Detect which cell encompasses the target text, then output its (X, Y) center coordinate. 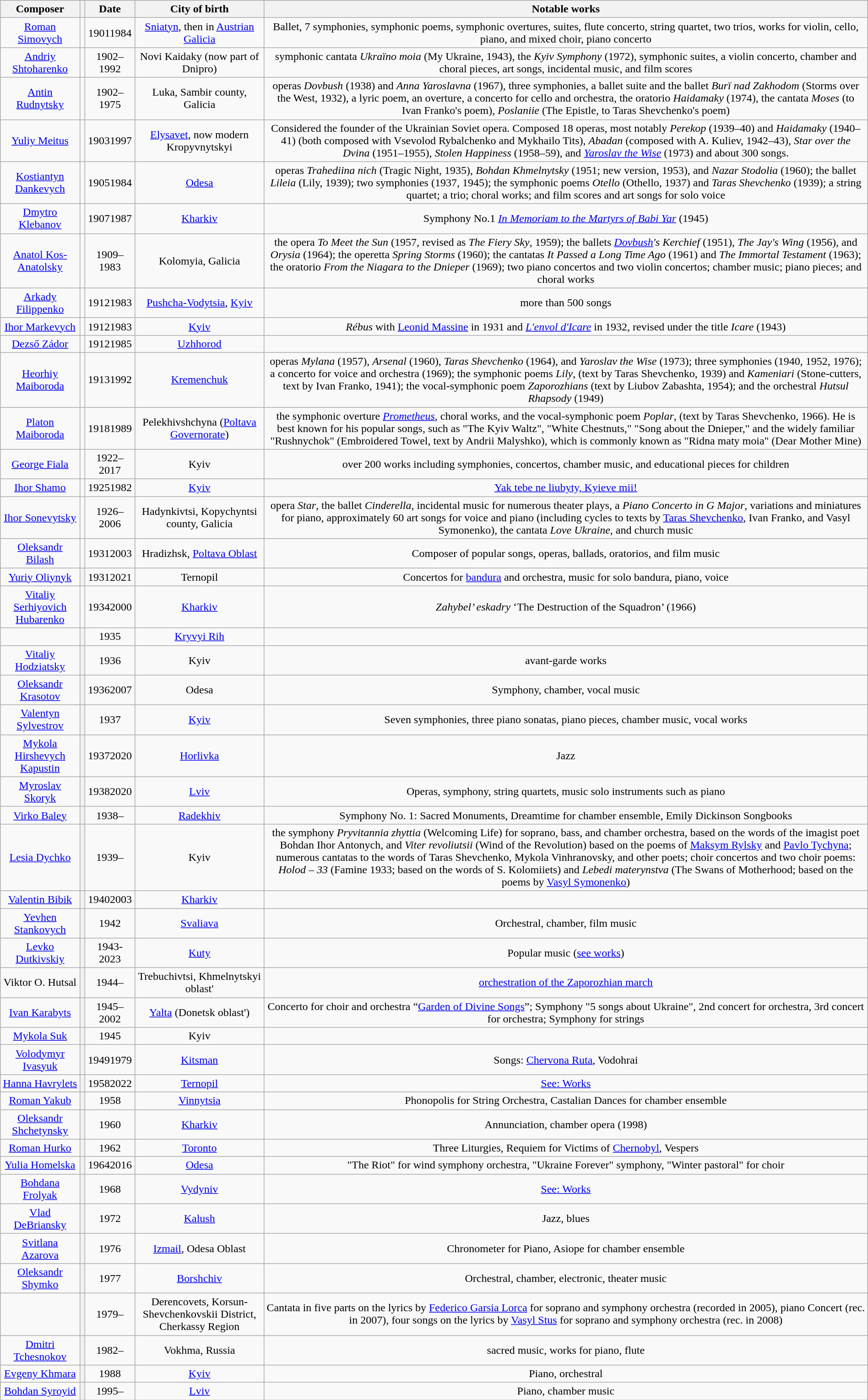
Vlad DeBriansky (40, 1218)
Myroslav Skoryk (40, 792)
Popular music (see works) (566, 953)
19131992 (110, 380)
Hanna Havrylets (40, 1083)
1958 (110, 1101)
Jazz, blues (566, 1218)
Pelekhivshchyna (Poltava Governorate) (200, 428)
Concertos for bandura and orchestra, music for solo bandura, piano, voice (566, 577)
over 200 works including symphonies, concertos, chamber music, and educational pieces for children (566, 464)
19582022 (110, 1083)
Mykola Hirshevych Kapustin (40, 756)
Vitaliy Hodziatsky (40, 660)
Valentyn Sylvestrov (40, 719)
Roman Hurko (40, 1148)
Volodymyr Ivasyuk (40, 1060)
Ihor Markevych (40, 326)
1979– (110, 1314)
avant-garde works (566, 660)
Heorhiy Maiboroda (40, 380)
Viktor O. Hutsal (40, 983)
19251982 (110, 488)
Kalush (200, 1218)
Evgeny Khmara (40, 1374)
Kitsman (200, 1060)
19312021 (110, 577)
Antin Rudnytsky (40, 98)
Yak tebe ne liubyty, Kyieve mii! (566, 488)
1962 (110, 1148)
Izmail, Odesa Oblast (200, 1249)
Dezső Zádor (40, 344)
Anatol Kos-Anatolsky (40, 261)
Vokhma, Russia (200, 1350)
Piano, orchestral (566, 1374)
1938– (110, 815)
Chronometer for Piano, Asiope for chamber ensemble (566, 1249)
Three Liturgies, Requiem for Victims of Chernobyl, Vespers (566, 1148)
1942 (110, 923)
Composer (40, 9)
more than 500 songs (566, 303)
Symphony No. 1: Sacred Monuments, Dreamtime for chamber ensemble, Emily Dickinson Songbooks (566, 815)
Bohdan Syroyid (40, 1391)
Horlivka (200, 756)
1902–1992 (110, 62)
Oleksandr Bilash (40, 554)
19642016 (110, 1165)
1968 (110, 1189)
"The Riot" for wind symphony orchestra, "Ukraine Forever" symphony, "Winter pastoral" for choir (566, 1165)
19372020 (110, 756)
19342000 (110, 607)
Ihor Shamo (40, 488)
Kuty (200, 953)
1972 (110, 1218)
Roman Simovych (40, 33)
Radekhiv (200, 815)
19491979 (110, 1060)
Notable works (566, 9)
Toronto (200, 1148)
1977 (110, 1278)
Orchestral, chamber, film music (566, 923)
Trebuchivtsi, Khmelnytskyi oblast' (200, 983)
sacred music, works for piano, flute (566, 1350)
Hradizhsk, Poltava Oblast (200, 554)
Jazz (566, 756)
Date (110, 9)
City of birth (200, 9)
Piano, chamber music (566, 1391)
1936 (110, 660)
Derencovets, Korsun-Shevchenkovskii District, Cherkassy Region (200, 1314)
Virko Baley (40, 815)
Yulia Homelska (40, 1165)
Valentin Bibik (40, 899)
Rébus with Leonid Massine in 1931 and L'envol d'Icare in 1932, revised under the title Icare (1943) (566, 326)
19382020 (110, 792)
Oleksandr Krasotov (40, 690)
Composer of popular songs, operas, ballads, oratorios, and film music (566, 554)
19051984 (110, 183)
Vitaliy Serhiyovich Hubarenko (40, 607)
Yalta (Donetsk oblast') (200, 1012)
1909–1983 (110, 261)
1960 (110, 1124)
Lesia Dychko (40, 857)
Phonopolis for String Orchestra, Castalian Dances for chamber ensemble (566, 1101)
orchestration of the Zaporozhian march (566, 983)
Songs: Chervona Ruta, Vodohrai (566, 1060)
Orchestral, chamber, electronic, theater music (566, 1278)
Sniatyn, then in Austrian Galicia (200, 33)
19181989 (110, 428)
Yuriy Oliynyk (40, 577)
Roman Yakub (40, 1101)
Arkady Filippenko (40, 303)
19031997 (110, 141)
Dmitri Tchesnokov (40, 1350)
Oleksandr Shymko (40, 1278)
Annunciation, chamber opera (1998) (566, 1124)
19121985 (110, 344)
1943-2023 (110, 953)
Yevhen Stankovych (40, 923)
19312003 (110, 554)
Seven symphonies, three piano sonatas, piano pieces, chamber music, vocal works (566, 719)
Mykola Suk (40, 1036)
Ihor Sonevytsky (40, 518)
1988 (110, 1374)
Borshchiv (200, 1278)
19071987 (110, 219)
1926–2006 (110, 518)
1945 (110, 1036)
Novi Kaidaky (now part of Dnipro) (200, 62)
Kolomyia, Galicia (200, 261)
Dmytro Klebanov (40, 219)
1922–2017 (110, 464)
Elysavet, now modern Kropyvnytskyi (200, 141)
Bohdana Frolyak (40, 1189)
Symphony No.1 In Memoriam to the Martyrs of Babi Yar (1945) (566, 219)
1902–1975 (110, 98)
Symphony, chamber, vocal music (566, 690)
Vinnytsia (200, 1101)
Kryvyi Rih (200, 637)
Levko Dutkivskiy (40, 953)
1944– (110, 983)
Andriy Shtoharenko (40, 62)
Kostiantyn Dankevych (40, 183)
Pushcha-Vodytsia, Kyiv (200, 303)
Svaliava (200, 923)
Luka, Sambir county, Galicia (200, 98)
Yuliy Meitus (40, 141)
19011984 (110, 33)
Svitlana Azarova (40, 1249)
Hadynkivtsi, Kopychyntsi county, Galicia (200, 518)
Ivan Karabyts (40, 1012)
1982– (110, 1350)
George Fiala (40, 464)
1937 (110, 719)
Vydyniv (200, 1189)
19362007 (110, 690)
Kremenchuk (200, 380)
Zahybel’ eskadry ‘The Destruction of the Squadron’ (1966) (566, 607)
1976 (110, 1249)
1939– (110, 857)
Platon Maiboroda (40, 428)
Oleksandr Shchetynsky (40, 1124)
1995– (110, 1391)
Operas, symphony, string quartets, music solo instruments such as piano (566, 792)
19402003 (110, 899)
Uzhhorod (200, 344)
1945–2002 (110, 1012)
1935 (110, 637)
